From the cell containing the given text, extract its center point as (X, Y) coordinate. 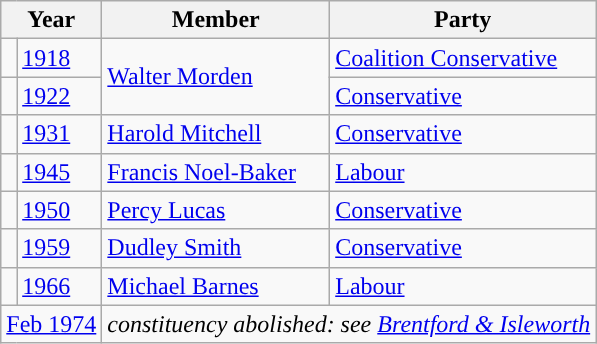
Francis Noel-Baker (216, 172)
1945 (60, 172)
constituency abolished: see Brentford & Isleworth (349, 324)
1922 (60, 96)
Michael Barnes (216, 286)
1959 (60, 248)
Dudley Smith (216, 248)
Harold Mitchell (216, 134)
Walter Morden (216, 77)
1950 (60, 210)
Percy Lucas (216, 210)
Feb 1974 (52, 324)
Year (52, 20)
1931 (60, 134)
Member (216, 20)
Coalition Conservative (463, 58)
1918 (60, 58)
1966 (60, 286)
Party (463, 20)
